Determine the [x, y] coordinate at the center of the cell enclosing the given text.  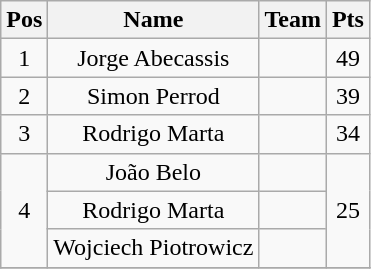
Simon Perrod [154, 96]
34 [348, 134]
João Belo [154, 172]
2 [24, 96]
39 [348, 96]
4 [24, 210]
Pts [348, 20]
Team [293, 20]
1 [24, 58]
Jorge Abecassis [154, 58]
Pos [24, 20]
Name [154, 20]
Wojciech Piotrowicz [154, 248]
49 [348, 58]
3 [24, 134]
25 [348, 210]
